Return the (X, Y) coordinate for the center point of the cell that contains the specified text.  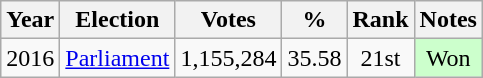
Election (118, 20)
Rank (380, 20)
35.58 (314, 58)
Won (448, 58)
Parliament (118, 58)
21st (380, 58)
2016 (30, 58)
% (314, 20)
Votes (228, 20)
Notes (448, 20)
Year (30, 20)
1,155,284 (228, 58)
